Scan for the cell matching the given text and deliver its (x, y) coordinate at center. 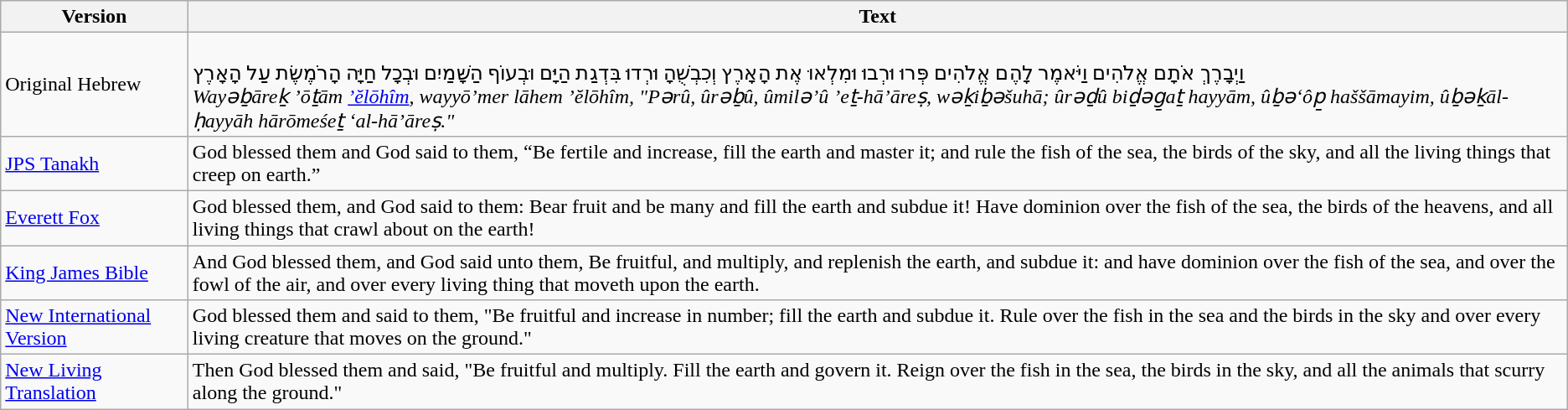
New International Version (95, 327)
New Living Translation (95, 382)
King James Bible (95, 272)
Text (878, 17)
JPS Tanakh (95, 163)
Version (95, 17)
Everett Fox (95, 218)
Original Hebrew (95, 85)
